Capture the cell that displays the provided text and extract its (x, y) central coordinate. 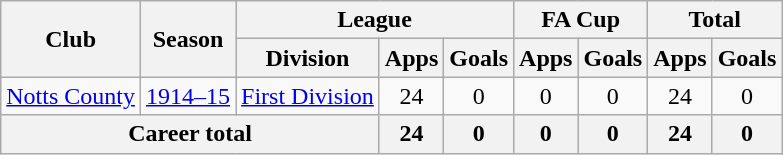
Season (188, 39)
Total (715, 20)
1914–15 (188, 96)
League (375, 20)
Club (71, 39)
First Division (308, 96)
FA Cup (581, 20)
Division (308, 58)
Career total (190, 134)
Notts County (71, 96)
